Extract the [x, y] coordinate from the center of the cell holding the provided text.  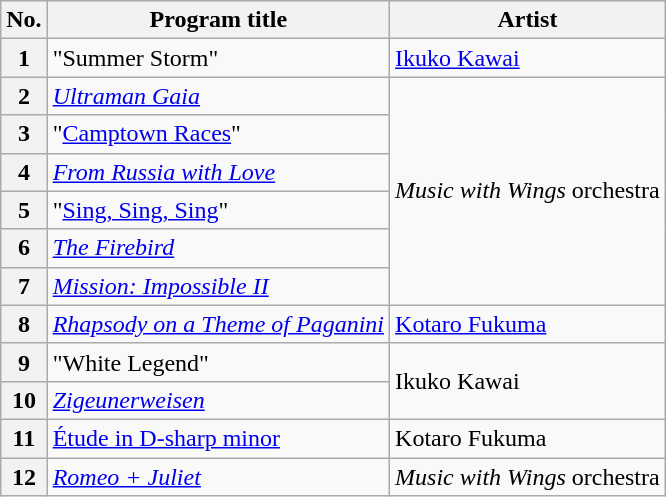
Ultraman Gaia [218, 96]
8 [24, 324]
3 [24, 134]
"Summer Storm" [218, 58]
Zigeunerweisen [218, 400]
Rhapsody on a Theme of Paganini [218, 324]
The Firebird [218, 248]
4 [24, 172]
"White Legend" [218, 362]
10 [24, 400]
12 [24, 477]
Romeo + Juliet [218, 477]
From Russia with Love [218, 172]
6 [24, 248]
Artist [528, 20]
Étude in D-sharp minor [218, 438]
1 [24, 58]
7 [24, 286]
"Sing, Sing, Sing" [218, 210]
No. [24, 20]
9 [24, 362]
2 [24, 96]
"Camptown Races" [218, 134]
11 [24, 438]
Program title [218, 20]
5 [24, 210]
Mission: Impossible II [218, 286]
